Detect which cell encompasses the target text, then output its [x, y] center coordinate. 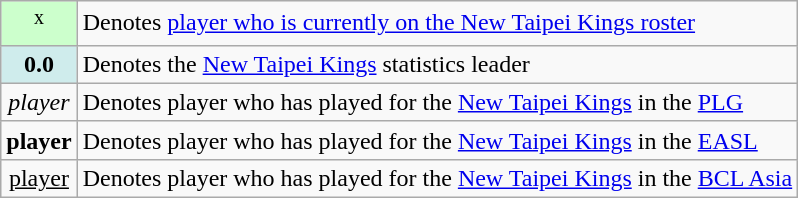
Denotes player who has played for the New Taipei Kings in the PLG [438, 102]
Denotes player who has played for the New Taipei Kings in the BCL Asia [438, 178]
Denotes the New Taipei Kings statistics leader [438, 64]
x [39, 24]
0.0 [39, 64]
Denotes player who has played for the New Taipei Kings in the EASL [438, 140]
Denotes player who is currently on the New Taipei Kings roster [438, 24]
